Locate the cell with the specified text and output its [X, Y] center coordinate. 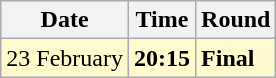
Date [65, 20]
20:15 [162, 58]
Final [236, 58]
23 February [65, 58]
Round [236, 20]
Time [162, 20]
